Scan for the cell matching the given text and deliver its [x, y] coordinate at center. 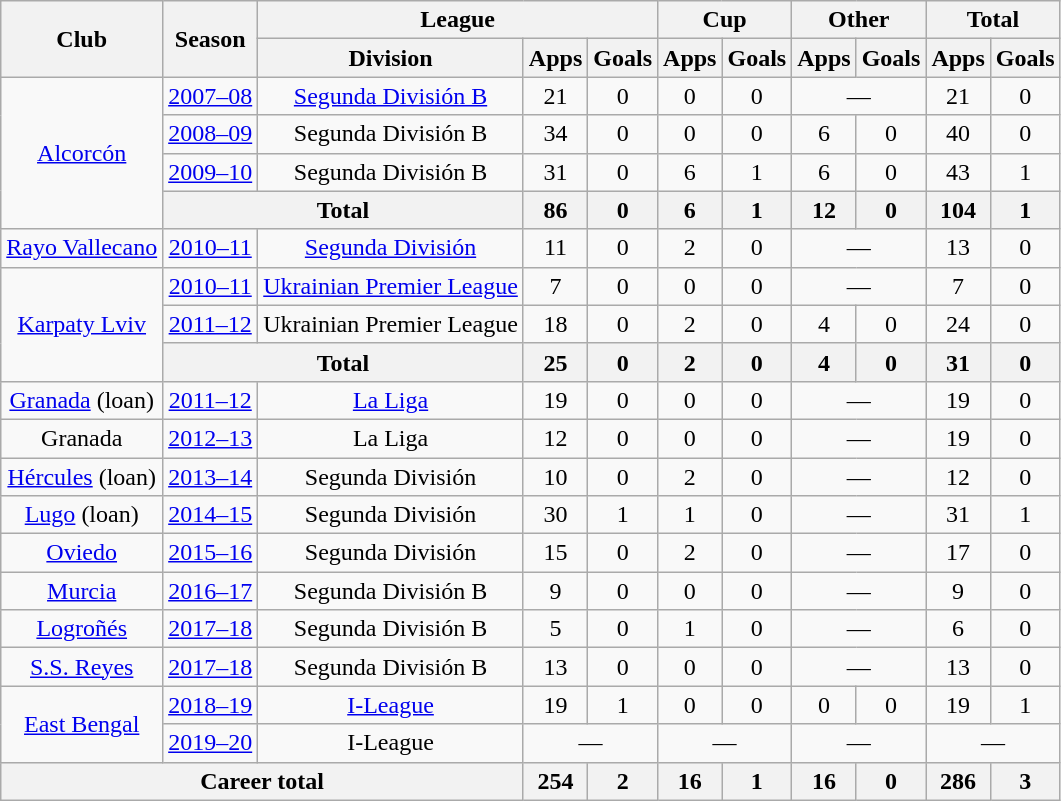
Lugo (loan) [82, 515]
Granada (loan) [82, 400]
40 [958, 134]
Rayo Vallecano [82, 248]
Alcorcón [82, 153]
30 [555, 515]
2009–10 [210, 172]
17 [958, 553]
2015–16 [210, 553]
League [458, 20]
2012–13 [210, 438]
2007–08 [210, 96]
11 [555, 248]
Career total [262, 781]
25 [555, 362]
2018–19 [210, 705]
Club [82, 39]
Cup [725, 20]
Hércules (loan) [82, 477]
34 [555, 134]
86 [555, 210]
18 [555, 324]
Division [391, 58]
S.S. Reyes [82, 667]
Season [210, 39]
2019–20 [210, 743]
254 [555, 781]
24 [958, 324]
10 [555, 477]
Granada [82, 438]
Murcia [82, 591]
Karpaty Lviv [82, 324]
2014–15 [210, 515]
East Bengal [82, 724]
2016–17 [210, 591]
15 [555, 553]
2013–14 [210, 477]
2008–09 [210, 134]
286 [958, 781]
Oviedo [82, 553]
104 [958, 210]
Other [859, 20]
Logroñés [82, 629]
5 [555, 629]
43 [958, 172]
3 [1025, 781]
